Find where the given text appears and provide that cell's center as [x, y] coordinate. 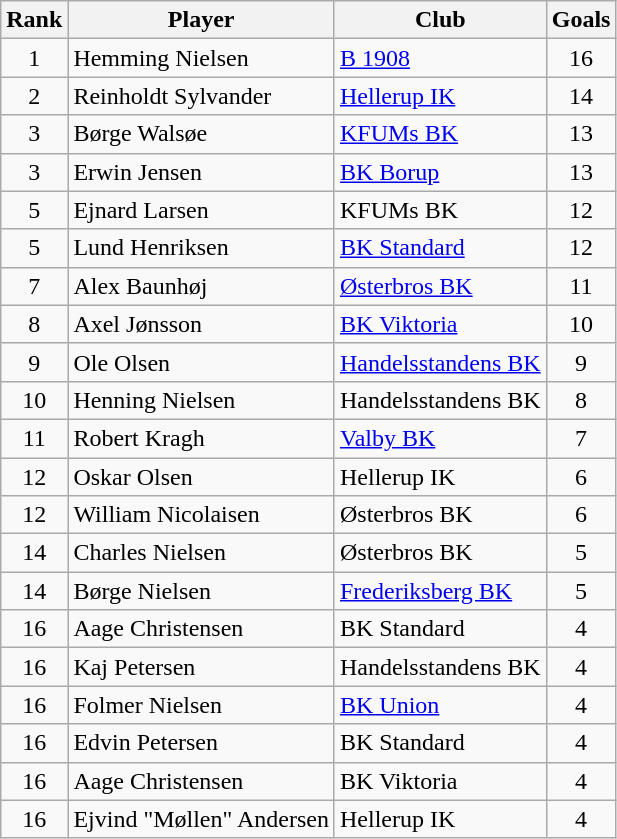
1 [34, 58]
Lund Henriksen [202, 248]
BK Borup [440, 172]
Kaj Petersen [202, 667]
Player [202, 20]
Edvin Petersen [202, 743]
Frederiksberg BK [440, 591]
B 1908 [440, 58]
Charles Nielsen [202, 553]
2 [34, 96]
Henning Nielsen [202, 400]
Hemming Nielsen [202, 58]
Alex Baunhøj [202, 286]
Oskar Olsen [202, 477]
Folmer Nielsen [202, 705]
Goals [581, 20]
William Nicolaisen [202, 515]
Valby BK [440, 438]
Reinholdt Sylvander [202, 96]
Erwin Jensen [202, 172]
Robert Kragh [202, 438]
Rank [34, 20]
Ejvind "Møllen" Andersen [202, 819]
BK Union [440, 705]
Axel Jønsson [202, 324]
Club [440, 20]
Ole Olsen [202, 362]
Børge Nielsen [202, 591]
Børge Walsøe [202, 134]
Ejnard Larsen [202, 210]
